Detect which cell encompasses the target text, then output its (X, Y) center coordinate. 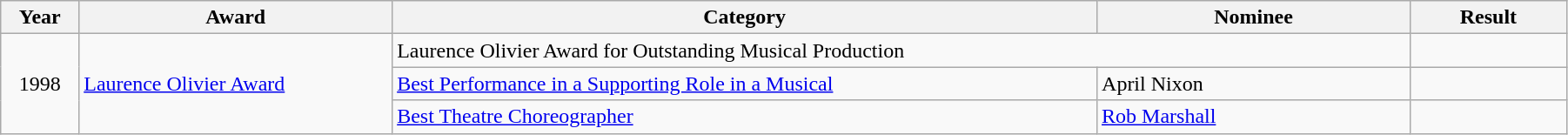
Result (1488, 17)
Best Performance in a Supporting Role in a Musical (745, 84)
Year (40, 17)
Laurence Olivier Award for Outstanding Musical Production (901, 51)
Best Theatre Choreographer (745, 117)
Category (745, 17)
April Nixon (1254, 84)
Nominee (1254, 17)
1998 (40, 84)
Award (236, 17)
Laurence Olivier Award (236, 84)
Rob Marshall (1254, 117)
